Locate the cell with the specified text and output its [X, Y] center coordinate. 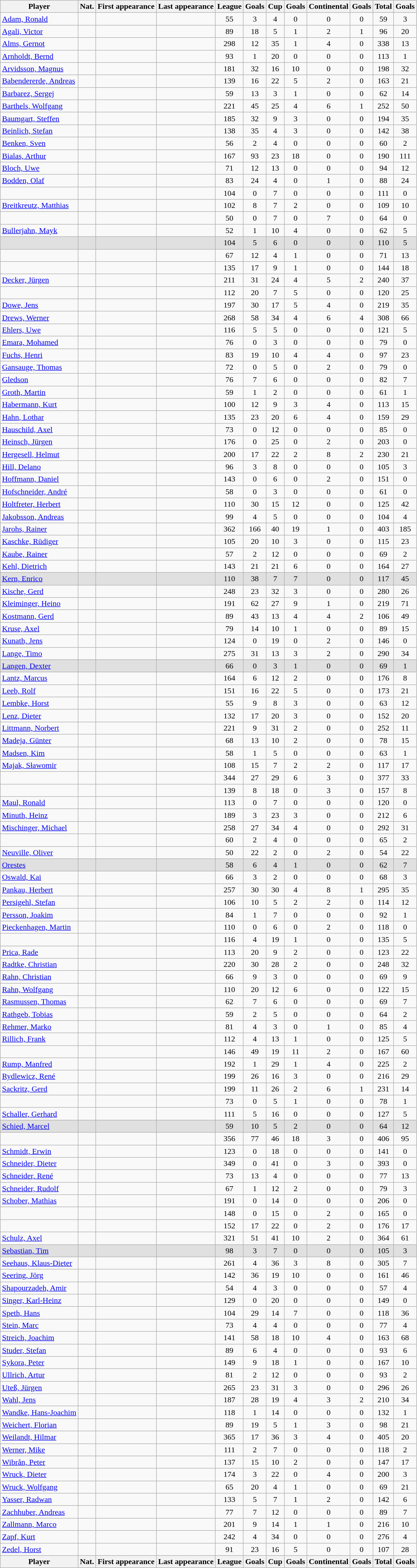
148 [230, 1213]
Hill, Delano [39, 467]
Babendererde, Andreas [39, 81]
Barthels, Wolfgang [39, 106]
190 [383, 156]
Langen, Dexter [39, 666]
Rehmer, Marko [39, 1027]
Weilandt, Hilmar [39, 1437]
Seehaus, Klaus-Dieter [39, 1263]
292 [383, 828]
174 [230, 1475]
Groth, Martin [39, 392]
Wruck, Wolfgang [39, 1487]
Fuchs, Henri [39, 355]
192 [230, 1064]
121 [383, 330]
Persigehl, Stefan [39, 902]
109 [383, 206]
349 [230, 1164]
Rahn, Christian [39, 977]
308 [383, 317]
Prica, Rade [39, 952]
Sykora, Peter [39, 1363]
231 [383, 1089]
242 [230, 1537]
Gledson [39, 380]
Habermann, Kurt [39, 405]
37 [405, 280]
377 [383, 778]
Radtke, Christian [39, 965]
Kleiminger, Heino [39, 604]
393 [383, 1164]
Speth, Hans [39, 1313]
144 [383, 268]
51 [255, 1238]
Kehl, Dietrich [39, 566]
Madeja, Günter [39, 740]
403 [383, 529]
203 [383, 442]
344 [230, 778]
82 [383, 380]
Schaller, Gerhard [39, 1114]
362 [230, 529]
124 [230, 641]
Arnholdt, Bernd [39, 56]
99 [230, 516]
321 [230, 1238]
Bialas, Arthur [39, 156]
Hahn, Lothar [39, 417]
Bodden, Olaf [39, 181]
Oswald, Kai [39, 877]
129 [230, 1300]
127 [383, 1114]
Orestes [39, 865]
138 [230, 131]
Uteß, Jürgen [39, 1388]
181 [230, 69]
405 [383, 1437]
165 [383, 1213]
356 [230, 1138]
265 [230, 1388]
Bullerjahn, Mayk [39, 230]
210 [383, 1400]
Schneider, René [39, 1176]
Minuth, Heinz [39, 815]
Werner, Mike [39, 1450]
Zapf, Kurt [39, 1537]
Zachhuber, Andreas [39, 1512]
161 [383, 1275]
197 [230, 305]
298 [230, 44]
Kern, Enrico [39, 579]
406 [383, 1138]
257 [230, 890]
40 [275, 529]
Neuville, Oliver [39, 852]
Decker, Jürgen [39, 280]
Yasser, Radwan [39, 1499]
91 [230, 1549]
Emara, Mohamed [39, 342]
296 [383, 1388]
Kaube, Rainer [39, 554]
Benken, Sven [39, 143]
Rahn, Wolfgang [39, 989]
Hauschild, Axel [39, 430]
Mischinger, Michael [39, 828]
Hoffmann, Daniel [39, 479]
240 [383, 280]
Ehlers, Uwe [39, 330]
33 [405, 778]
365 [230, 1437]
Schneider, Rudolf [39, 1189]
Kruse, Axel [39, 629]
Kaschke, Rüdiger [39, 541]
Sackritz, Gerd [39, 1089]
230 [383, 454]
115 [383, 541]
Agali, Victor [39, 31]
Drews, Werner [39, 317]
Stein, Marc [39, 1325]
Hofschneider, André [39, 492]
Gansauge, Thomas [39, 367]
Lenz, Dieter [39, 716]
Zallmann, Marco [39, 1524]
Rasmussen, Thomas [39, 1002]
Studer, Stefan [39, 1350]
Kostmann, Gerd [39, 616]
201 [230, 1524]
56 [230, 143]
Lantz, Marcus [39, 678]
102 [230, 206]
173 [383, 691]
Beinlich, Stefan [39, 131]
Wibrån, Peter [39, 1462]
Madsen, Kim [39, 753]
95 [405, 1138]
Rump, Manfred [39, 1064]
92 [383, 915]
133 [230, 1499]
Rillich, Frank [39, 1039]
Pankau, Herbert [39, 890]
84 [230, 915]
212 [383, 815]
Bloch, Uwe [39, 168]
268 [230, 317]
Baumgart, Steffen [39, 118]
Shapourzadeh, Amir [39, 1288]
157 [383, 790]
108 [230, 766]
276 [383, 1537]
Schmidt, Erwin [39, 1151]
Seering, Jörg [39, 1275]
Streich, Joachim [39, 1338]
Littmann, Norbert [39, 728]
94 [383, 168]
Lembke, Horst [39, 703]
Kunath, Jens [39, 641]
Lange, Timo [39, 653]
Zedel, Horst [39, 1549]
Persson, Joakim [39, 915]
Jakobsson, Andreas [39, 516]
Rathgeb, Tobias [39, 1014]
Arvidsson, Magnus [39, 69]
198 [383, 69]
295 [383, 890]
189 [230, 815]
364 [383, 1238]
114 [383, 902]
Wruck, Dieter [39, 1475]
Alms, Gernot [39, 44]
Kische, Gerd [39, 591]
Heinsch, Jürgen [39, 442]
Rydlewicz, René [39, 1076]
42 [405, 504]
Maul, Ronald [39, 803]
206 [383, 1201]
Majak, Sławomir [39, 766]
338 [383, 44]
Holtfreter, Herbert [39, 504]
211 [230, 280]
Schneider, Dieter [39, 1164]
Leeb, Rolf [39, 691]
72 [230, 367]
100 [230, 405]
Wahl, Jens [39, 1400]
258 [230, 828]
Sebastian, Tim [39, 1251]
Singer, Karl-Heinz [39, 1300]
147 [383, 1462]
43 [255, 616]
166 [255, 529]
275 [230, 653]
Ullrich, Artur [39, 1375]
159 [383, 417]
107 [383, 1549]
Dowe, Jens [39, 305]
Pieckenhagen, Martin [39, 927]
97 [383, 355]
220 [230, 965]
Weichert, Florian [39, 1425]
280 [383, 591]
225 [383, 1064]
Wandke, Hans-Joachim [39, 1412]
88 [383, 181]
290 [383, 653]
261 [230, 1263]
137 [230, 1462]
52 [230, 230]
187 [230, 1400]
305 [383, 1263]
Schober, Mathias [39, 1201]
122 [383, 989]
Hergesell, Helmut [39, 454]
Barbarez, Sergej [39, 93]
Jarohs, Rainer [39, 529]
194 [383, 118]
Adam, Ronald [39, 19]
Breitkreutz, Matthias [39, 206]
Schulz, Axel [39, 1238]
Schied, Marcel [39, 1126]
